Identify which cell holds the provided text, then report its (X, Y) central coordinate. 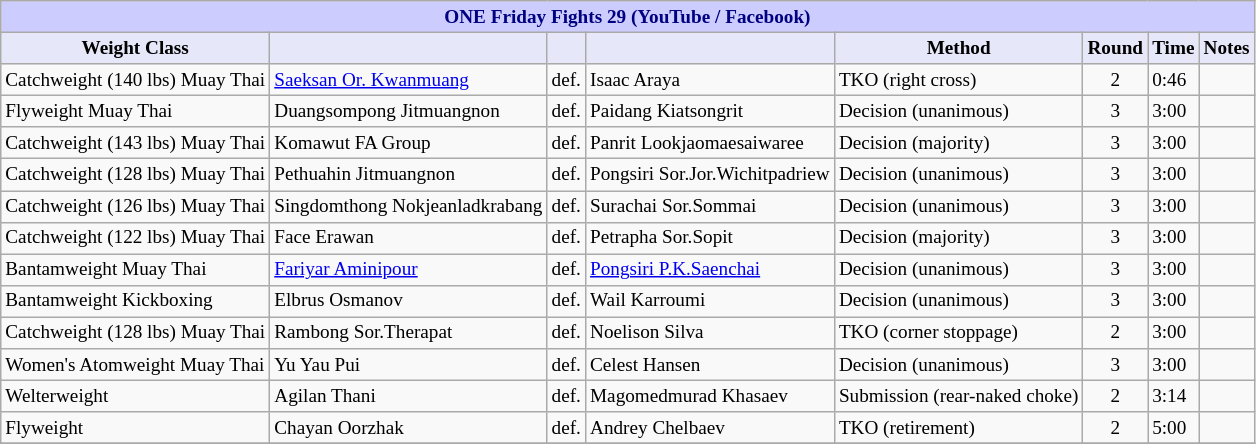
Yu Yau Pui (408, 365)
Celest Hansen (710, 365)
Catchweight (140 lbs) Muay Thai (136, 80)
Submission (rear-naked choke) (958, 396)
Panrit Lookjaomaesaiwaree (710, 143)
Pethuahin Jitmuangnon (408, 175)
Elbrus Osmanov (408, 301)
Bantamweight Kickboxing (136, 301)
Women's Atomweight Muay Thai (136, 365)
5:00 (1174, 428)
Method (958, 48)
Catchweight (143 lbs) Muay Thai (136, 143)
Chayan Oorzhak (408, 428)
Pongsiri Sor.Jor.Wichitpadriew (710, 175)
Fariyar Aminipour (408, 270)
Saeksan Or. Kwanmuang (408, 80)
ONE Friday Fights 29 (YouTube / Facebook) (628, 17)
Singdomthong Nokjeanladkrabang (408, 206)
3:14 (1174, 396)
TKO (corner stoppage) (958, 333)
Bantamweight Muay Thai (136, 270)
Flyweight (136, 428)
Petrapha Sor.Sopit (710, 238)
Catchweight (122 lbs) Muay Thai (136, 238)
Magomedmurad Khasaev (710, 396)
Duangsompong Jitmuangnon (408, 111)
Notes (1226, 48)
Isaac Araya (710, 80)
Wail Karroumi (710, 301)
Time (1174, 48)
TKO (retirement) (958, 428)
Rambong Sor.Therapat (408, 333)
Komawut FA Group (408, 143)
Surachai Sor.Sommai (710, 206)
Noelison Silva (710, 333)
Agilan Thani (408, 396)
Paidang Kiatsongrit (710, 111)
Round (1116, 48)
Pongsiri P.K.Saenchai (710, 270)
0:46 (1174, 80)
Catchweight (126 lbs) Muay Thai (136, 206)
Flyweight Muay Thai (136, 111)
Andrey Chelbaev (710, 428)
Welterweight (136, 396)
TKO (right cross) (958, 80)
Face Erawan (408, 238)
Weight Class (136, 48)
